Determine the (x, y) coordinate at the center of the cell enclosing the given text.  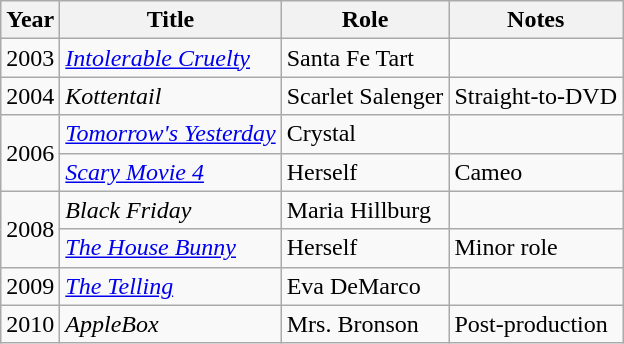
Crystal (365, 134)
Mrs. Bronson (365, 324)
Scary Movie 4 (170, 172)
Title (170, 20)
Post-production (536, 324)
2010 (30, 324)
Kottentail (170, 96)
Tomorrow's Yesterday (170, 134)
Santa Fe Tart (365, 58)
The Telling (170, 286)
Black Friday (170, 210)
The House Bunny (170, 248)
AppleBox (170, 324)
2008 (30, 229)
Maria Hillburg (365, 210)
Intolerable Cruelty (170, 58)
2006 (30, 153)
Scarlet Salenger (365, 96)
Cameo (536, 172)
Year (30, 20)
2004 (30, 96)
2009 (30, 286)
Eva DeMarco (365, 286)
2003 (30, 58)
Notes (536, 20)
Role (365, 20)
Straight-to-DVD (536, 96)
Minor role (536, 248)
